Output the (x, y) coordinate of the center of the cell containing the given text.  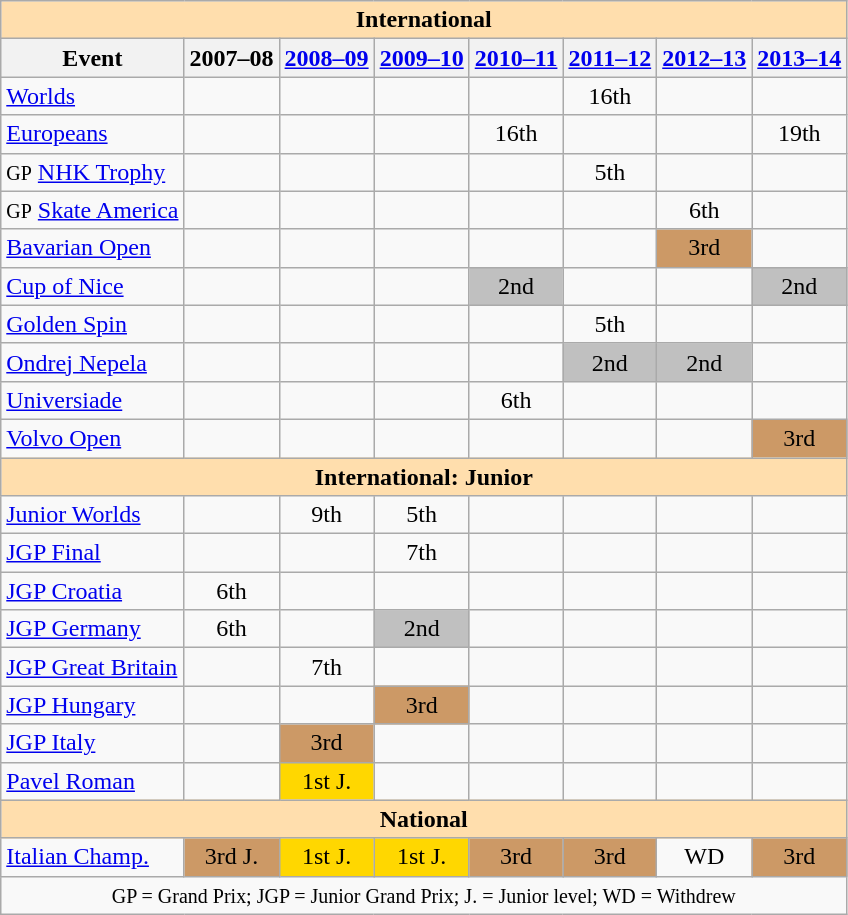
GP NHK Trophy (92, 172)
19th (800, 134)
JGP Hungary (92, 705)
Cup of Nice (92, 286)
Ondrej Nepela (92, 362)
JGP Croatia (92, 591)
Europeans (92, 134)
National (424, 819)
JGP Italy (92, 743)
International (424, 20)
Worlds (92, 96)
Golden Spin (92, 324)
Junior Worlds (92, 515)
GP Skate America (92, 210)
2009–10 (422, 58)
2011–12 (610, 58)
International: Junior (424, 477)
Event (92, 58)
2007–08 (232, 58)
Italian Champ. (92, 857)
JGP Great Britain (92, 667)
JGP Germany (92, 629)
9th (326, 515)
GP = Grand Prix; JGP = Junior Grand Prix; J. = Junior level; WD = Withdrew (424, 895)
2012–13 (704, 58)
WD (704, 857)
Volvo Open (92, 438)
2013–14 (800, 58)
Bavarian Open (92, 248)
3rd J. (232, 857)
Pavel Roman (92, 781)
2010–11 (516, 58)
JGP Final (92, 553)
2008–09 (326, 58)
Universiade (92, 400)
